Find where the given text appears and provide that cell's center as (X, Y) coordinate. 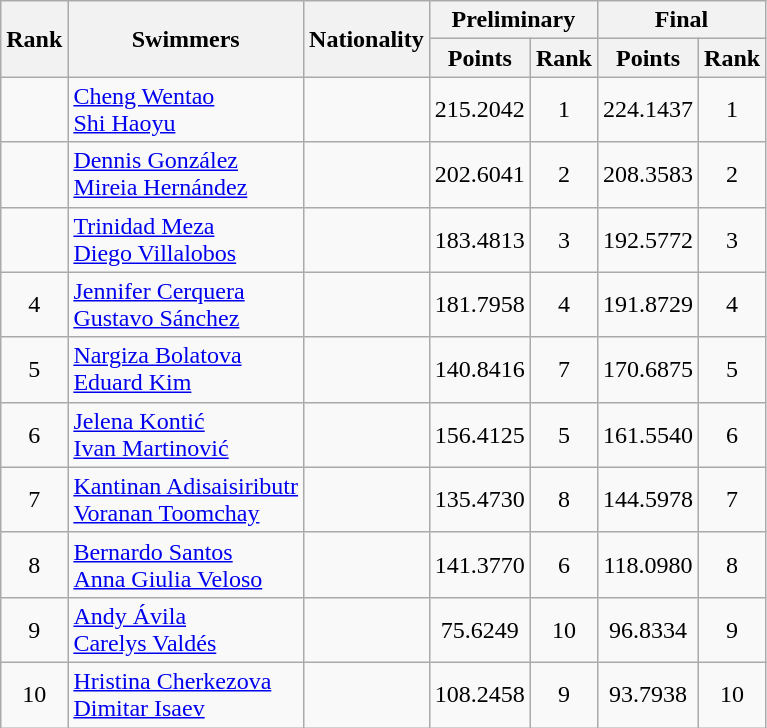
Jelena KontićIvan Martinović (186, 434)
144.5978 (648, 500)
191.8729 (648, 304)
Final (681, 20)
Nationality (367, 39)
Cheng WentaoShi Haoyu (186, 110)
183.4813 (480, 240)
Nargiza BolatovaEduard Kim (186, 370)
141.3770 (480, 564)
Andy ÁvilaCarelys Valdés (186, 630)
140.8416 (480, 370)
161.5540 (648, 434)
208.3583 (648, 174)
181.7958 (480, 304)
75.6249 (480, 630)
118.0980 (648, 564)
215.2042 (480, 110)
Preliminary (513, 20)
Jennifer CerqueraGustavo Sánchez (186, 304)
Hristina CherkezovaDimitar Isaev (186, 694)
Kantinan AdisaisiributrVoranan Toomchay (186, 500)
135.4730 (480, 500)
156.4125 (480, 434)
Swimmers (186, 39)
224.1437 (648, 110)
192.5772 (648, 240)
Dennis GonzálezMireia Hernández (186, 174)
170.6875 (648, 370)
Bernardo SantosAnna Giulia Veloso (186, 564)
202.6041 (480, 174)
108.2458 (480, 694)
93.7938 (648, 694)
Trinidad MezaDiego Villalobos (186, 240)
96.8334 (648, 630)
